Detect which cell encompasses the target text, then output its [X, Y] center coordinate. 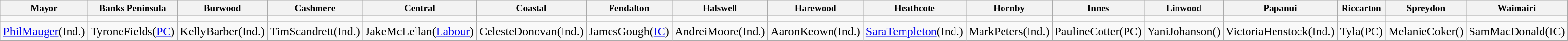
CelesteDonovan(Ind.) [532, 31]
VictoriaHenstock(Ind.) [1280, 31]
AndreiMoore(Ind.) [720, 31]
PaulineCotter(PC) [1098, 31]
Burwood [222, 8]
Coastal [532, 8]
AaronKeown(Ind.) [815, 31]
Banks Peninsula [132, 8]
TyroneFields(PC) [132, 31]
Fendalton [629, 8]
KellyBarber(Ind.) [222, 31]
JamesGough(IC) [629, 31]
Halswell [720, 8]
Linwood [1184, 8]
Cashmere [315, 8]
MelanieCoker() [1426, 31]
Tyla(PC) [1361, 31]
YaniJohanson() [1184, 31]
Mayor [44, 8]
Hornby [1009, 8]
Harewood [815, 8]
Innes [1098, 8]
SamMacDonald(IC) [1517, 31]
JakeMcLellan(Labour) [419, 31]
MarkPeters(Ind.) [1009, 31]
Waimairi [1517, 8]
Heathcote [914, 8]
PhilMauger(Ind.) [44, 31]
Central [419, 8]
TimScandrett(Ind.) [315, 31]
SaraTempleton(Ind.) [914, 31]
Spreydon [1426, 8]
Riccarton [1361, 8]
Papanui [1280, 8]
